Return the [X, Y] coordinate for the center point of the cell that contains the specified text.  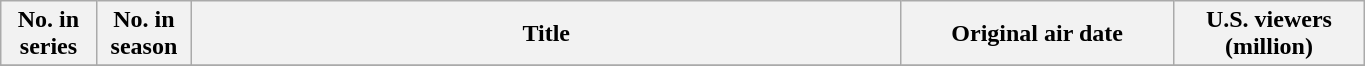
U.S. viewers(million) [1268, 34]
Title [546, 34]
Original air date [1038, 34]
No. inseason [144, 34]
No. inseries [48, 34]
